Capture the cell that displays the provided text and extract its (x, y) central coordinate. 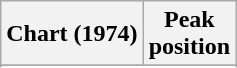
Chart (1974) (72, 34)
Peak position (189, 34)
